Return the [X, Y] coordinate for the center point of the cell that contains the specified text.  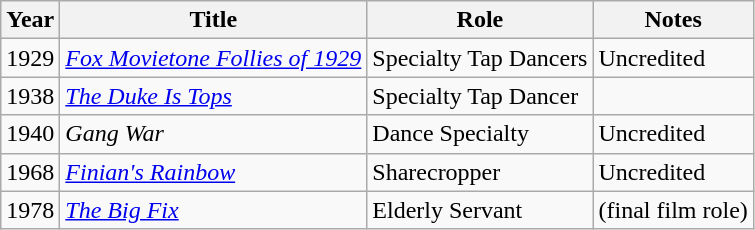
1978 [30, 210]
Gang War [214, 134]
(final film role) [673, 210]
Title [214, 20]
Role [480, 20]
Notes [673, 20]
1968 [30, 172]
The Big Fix [214, 210]
The Duke Is Tops [214, 96]
Year [30, 20]
Dance Specialty [480, 134]
1940 [30, 134]
Fox Movietone Follies of 1929 [214, 58]
Specialty Tap Dancer [480, 96]
Specialty Tap Dancers [480, 58]
1938 [30, 96]
1929 [30, 58]
Sharecropper [480, 172]
Elderly Servant [480, 210]
Finian's Rainbow [214, 172]
